From the cell containing the given text, extract its center point as [X, Y] coordinate. 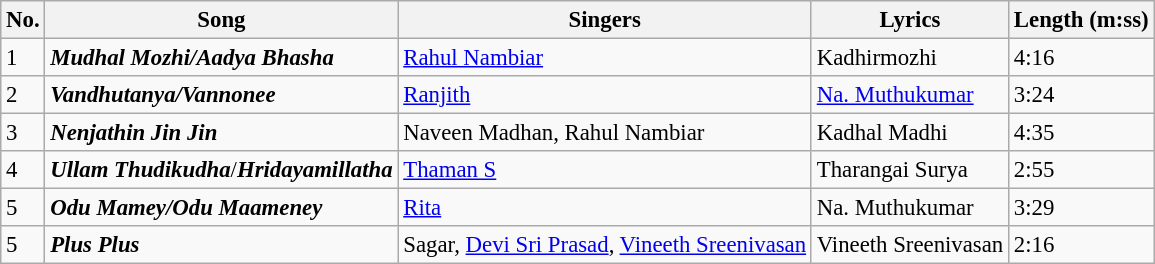
Tharangai Surya [910, 170]
3 [23, 133]
2:55 [1082, 170]
3:24 [1082, 95]
Singers [604, 20]
4 [23, 170]
2 [23, 95]
No. [23, 20]
Kadhal Madhi [910, 133]
Song [222, 20]
1 [23, 58]
Odu Mamey/Odu Maameney [222, 208]
Plus Plus [222, 245]
Rita [604, 208]
Nenjathin Jin Jin [222, 133]
4:16 [1082, 58]
Vandhutanya/Vannonee [222, 95]
2:16 [1082, 245]
Ullam Thudikudha/Hridayamillatha [222, 170]
Sagar, Devi Sri Prasad, Vineeth Sreenivasan [604, 245]
Mudhal Mozhi/Aadya Bhasha [222, 58]
Length (m:ss) [1082, 20]
Rahul Nambiar [604, 58]
Ranjith [604, 95]
Thaman S [604, 170]
Naveen Madhan, Rahul Nambiar [604, 133]
3:29 [1082, 208]
Vineeth Sreenivasan [910, 245]
Kadhirmozhi [910, 58]
4:35 [1082, 133]
Lyrics [910, 20]
